Detect which cell encompasses the target text, then output its [X, Y] center coordinate. 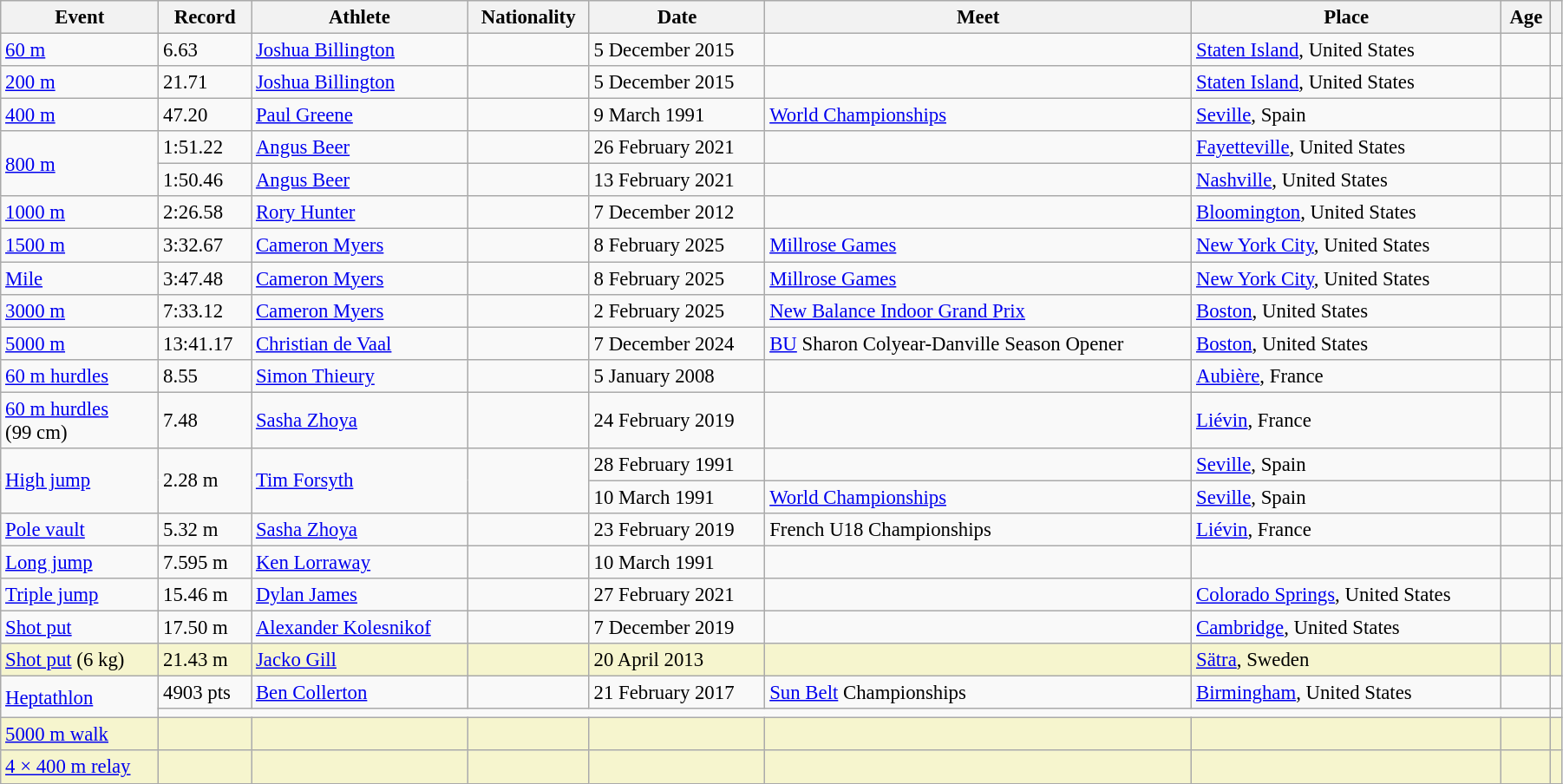
1:51.22 [205, 147]
Heptathlon [80, 697]
2 February 2025 [677, 310]
2:26.58 [205, 212]
Nationality [528, 17]
Shot put [80, 628]
Tim Forsyth [359, 480]
Triple jump [80, 595]
Age [1527, 17]
French U18 Championships [978, 530]
60 m [80, 50]
Aubière, France [1346, 376]
5.32 m [205, 530]
7.595 m [205, 562]
Mile [80, 278]
Pole vault [80, 530]
Long jump [80, 562]
13:41.17 [205, 343]
4903 pts [205, 693]
9 March 1991 [677, 115]
Paul Greene [359, 115]
60 m hurdles(99 cm) [80, 420]
5000 m walk [80, 735]
17.50 m [205, 628]
7 December 2019 [677, 628]
2.28 m [205, 480]
Simon Thieury [359, 376]
3:47.48 [205, 278]
Christian de Vaal [359, 343]
13 February 2021 [677, 180]
3:32.67 [205, 245]
5 January 2008 [677, 376]
Colorado Springs, United States [1346, 595]
Sätra, Sweden [1346, 660]
BU Sharon Colyear-Danville Season Opener [978, 343]
Nashville, United States [1346, 180]
Ken Lorraway [359, 562]
Alexander Kolesnikof [359, 628]
Dylan James [359, 595]
21.43 m [205, 660]
21.71 [205, 82]
3000 m [80, 310]
7:33.12 [205, 310]
Fayetteville, United States [1346, 147]
200 m [80, 82]
8.55 [205, 376]
High jump [80, 480]
Cambridge, United States [1346, 628]
15.46 m [205, 595]
4 × 400 m relay [80, 768]
7 December 2024 [677, 343]
21 February 2017 [677, 693]
27 February 2021 [677, 595]
800 m [80, 163]
7.48 [205, 420]
Jacko Gill [359, 660]
Record [205, 17]
Date [677, 17]
1000 m [80, 212]
Rory Hunter [359, 212]
Place [1346, 17]
26 February 2021 [677, 147]
7 December 2012 [677, 212]
Bloomington, United States [1346, 212]
Event [80, 17]
23 February 2019 [677, 530]
Birmingham, United States [1346, 693]
400 m [80, 115]
47.20 [205, 115]
5000 m [80, 343]
24 February 2019 [677, 420]
Meet [978, 17]
1:50.46 [205, 180]
Shot put (6 kg) [80, 660]
Ben Collerton [359, 693]
6.63 [205, 50]
20 April 2013 [677, 660]
Sun Belt Championships [978, 693]
28 February 1991 [677, 465]
Athlete [359, 17]
New Balance Indoor Grand Prix [978, 310]
60 m hurdles [80, 376]
1500 m [80, 245]
